For the text-containing cell, return its midpoint in [X, Y] coordinate format. 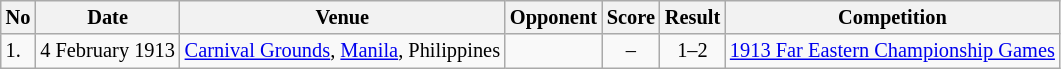
1–2 [692, 51]
Carnival Grounds, Manila, Philippines [342, 51]
– [631, 51]
Result [692, 17]
4 February 1913 [107, 51]
Venue [342, 17]
1913 Far Eastern Championship Games [892, 51]
Competition [892, 17]
Score [631, 17]
No [18, 17]
Opponent [554, 17]
Date [107, 17]
1. [18, 51]
